Pinpoint the cell where the given text exists, returning its (X, Y) midpoint coordinate. 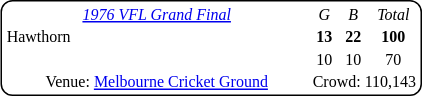
22 (353, 37)
G (324, 14)
13 (324, 37)
Hawthorn (156, 37)
100 (393, 37)
70 (393, 60)
B (353, 14)
1976 VFL Grand Final (156, 14)
Crowd: 110,143 (364, 82)
Venue: Melbourne Cricket Ground (156, 82)
Total (393, 14)
